Locate the cell with the specified text and output its [X, Y] center coordinate. 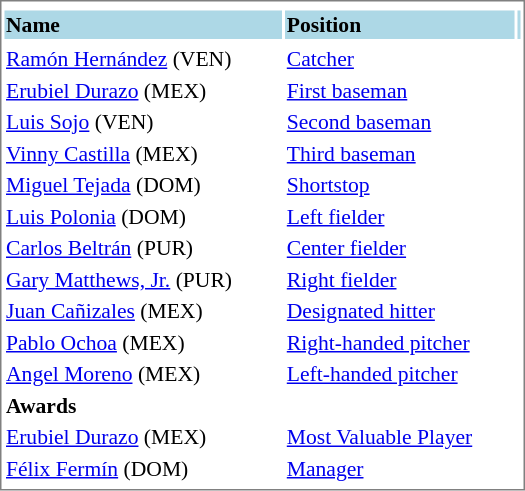
Gary Matthews, Jr. (PUR) [143, 280]
Name [143, 24]
Luis Sojo (VEN) [143, 122]
Third baseman [400, 154]
Designated hitter [400, 311]
Right fielder [400, 280]
Ramón Hernández (VEN) [143, 59]
Left fielder [400, 216]
Awards [143, 406]
First baseman [400, 90]
Left-handed pitcher [400, 374]
Carlos Beltrán (PUR) [143, 248]
Shortstop [400, 185]
Position [400, 24]
Pablo Ochoa (MEX) [143, 342]
Juan Cañizales (MEX) [143, 311]
Center fielder [400, 248]
Félix Fermín (DOM) [143, 468]
Miguel Tejada (DOM) [143, 185]
Manager [400, 468]
Right-handed pitcher [400, 342]
Vinny Castilla (MEX) [143, 154]
Catcher [400, 59]
Second baseman [400, 122]
Luis Polonia (DOM) [143, 216]
Angel Moreno (MEX) [143, 374]
Most Valuable Player [400, 437]
